Output the (x, y) coordinate of the center of the cell containing the given text.  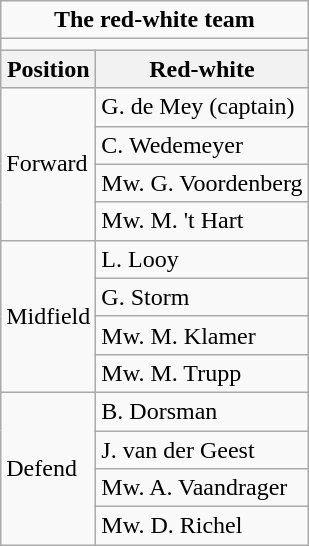
Mw. G. Voordenberg (202, 183)
Forward (48, 164)
Position (48, 69)
J. van der Geest (202, 449)
Mw. A. Vaandrager (202, 488)
L. Looy (202, 259)
Mw. M. 't Hart (202, 221)
C. Wedemeyer (202, 145)
G. de Mey (captain) (202, 107)
Defend (48, 468)
Mw. M. Klamer (202, 335)
Mw. M. Trupp (202, 373)
The red-white team (154, 20)
G. Storm (202, 297)
Midfield (48, 316)
Red-white (202, 69)
B. Dorsman (202, 411)
Mw. D. Richel (202, 526)
